Identify which cell holds the provided text, then report its (X, Y) central coordinate. 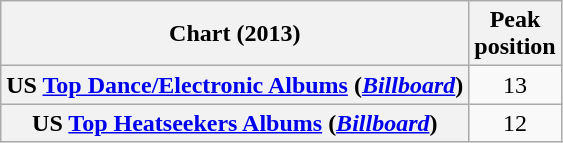
Chart (2013) (235, 34)
12 (515, 123)
13 (515, 85)
US Top Heatseekers Albums (Billboard) (235, 123)
US Top Dance/Electronic Albums (Billboard) (235, 85)
Peakposition (515, 34)
